Return the (X, Y) coordinate for the center point of the cell that contains the specified text.  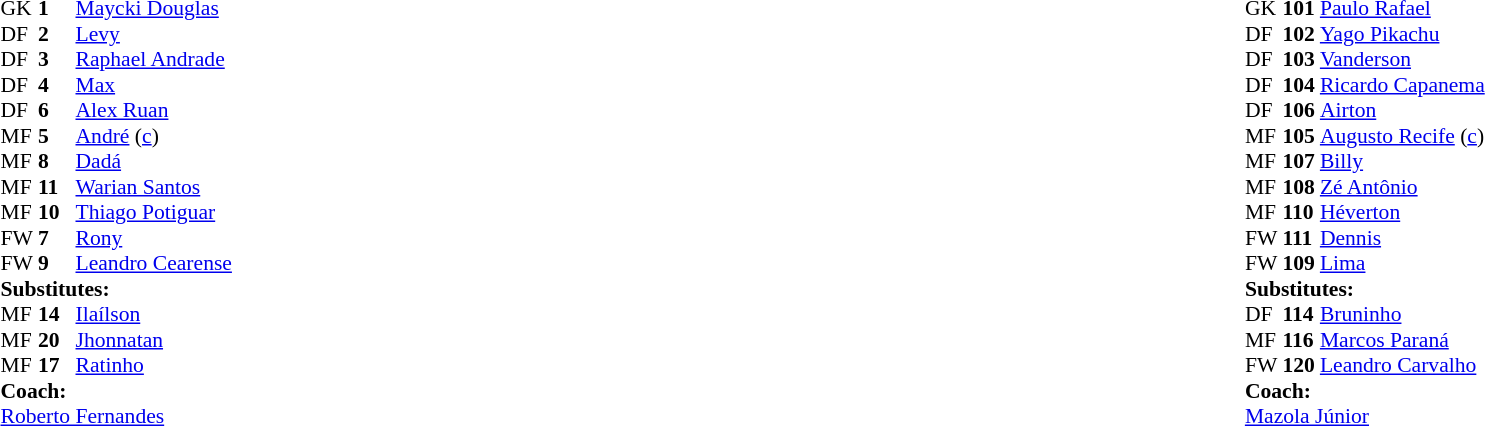
Marcos Paraná (1402, 340)
Ricardo Capanema (1402, 85)
9 (57, 263)
114 (1301, 315)
6 (57, 111)
Ilaílson (154, 315)
Thiago Potiguar (154, 213)
111 (1301, 238)
Raphael Andrade (154, 59)
Zé Antônio (1402, 187)
120 (1301, 365)
108 (1301, 187)
Dennis (1402, 238)
Billy (1402, 161)
Warian Santos (154, 187)
106 (1301, 111)
8 (57, 161)
14 (57, 315)
Yago Pikachu (1402, 34)
4 (57, 85)
103 (1301, 59)
11 (57, 187)
105 (1301, 136)
Dadá (154, 161)
André (c) (154, 136)
17 (57, 365)
3 (57, 59)
Alex Ruan (154, 111)
5 (57, 136)
Héverton (1402, 213)
Jhonnatan (154, 340)
20 (57, 340)
7 (57, 238)
Leandro Cearense (154, 263)
2 (57, 34)
Augusto Recife (c) (1402, 136)
116 (1301, 340)
Levy (154, 34)
10 (57, 213)
Ratinho (154, 365)
Rony (154, 238)
Lima (1402, 263)
Bruninho (1402, 315)
107 (1301, 161)
104 (1301, 85)
109 (1301, 263)
Airton (1402, 111)
110 (1301, 213)
Vanderson (1402, 59)
102 (1301, 34)
Max (154, 85)
Leandro Carvalho (1402, 365)
